Return the (x, y) coordinate for the center point of the cell that contains the specified text.  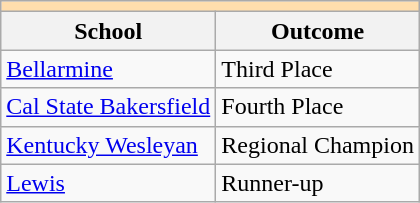
Outcome (318, 31)
School (108, 31)
Bellarmine (108, 69)
Lewis (108, 183)
Third Place (318, 69)
Kentucky Wesleyan (108, 145)
Runner-up (318, 183)
Cal State Bakersfield (108, 107)
Regional Champion (318, 145)
Fourth Place (318, 107)
